Return the [x, y] coordinate for the center point of the cell that contains the specified text.  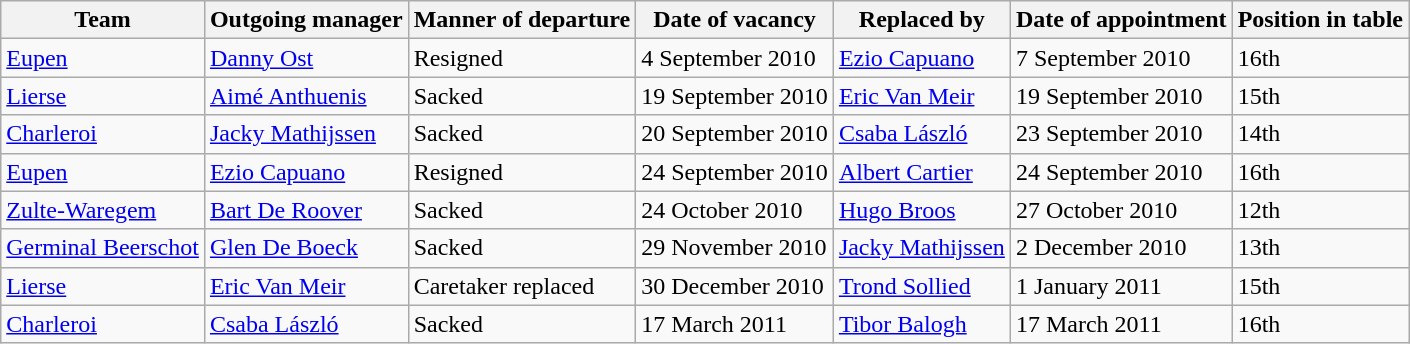
20 September 2010 [735, 134]
Bart De Roover [306, 210]
Germinal Beerschot [103, 248]
29 November 2010 [735, 248]
Manner of departure [522, 20]
24 October 2010 [735, 210]
30 December 2010 [735, 286]
Position in table [1320, 20]
23 September 2010 [1121, 134]
12th [1320, 210]
7 September 2010 [1121, 58]
14th [1320, 134]
13th [1320, 248]
Date of appointment [1121, 20]
Hugo Broos [922, 210]
Outgoing manager [306, 20]
Albert Cartier [922, 172]
Replaced by [922, 20]
Tibor Balogh [922, 324]
Zulte-Waregem [103, 210]
Trond Sollied [922, 286]
2 December 2010 [1121, 248]
27 October 2010 [1121, 210]
Aimé Anthuenis [306, 96]
Danny Ost [306, 58]
1 January 2011 [1121, 286]
Caretaker replaced [522, 286]
Team [103, 20]
Glen De Boeck [306, 248]
4 September 2010 [735, 58]
Date of vacancy [735, 20]
